Capture the cell that displays the provided text and extract its (X, Y) central coordinate. 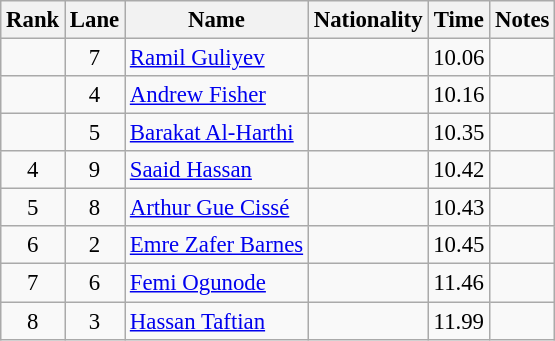
11.46 (459, 283)
Name (217, 20)
10.06 (459, 58)
Barakat Al-Harthi (217, 133)
3 (95, 321)
Emre Zafer Barnes (217, 245)
Femi Ogunode (217, 283)
Hassan Taftian (217, 321)
11.99 (459, 321)
Andrew Fisher (217, 95)
2 (95, 245)
Notes (522, 20)
10.42 (459, 170)
Nationality (368, 20)
10.16 (459, 95)
10.35 (459, 133)
10.43 (459, 208)
Time (459, 20)
Arthur Gue Cissé (217, 208)
9 (95, 170)
Saaid Hassan (217, 170)
10.45 (459, 245)
Lane (95, 20)
Ramil Guliyev (217, 58)
Rank (33, 20)
